Return (X, Y) of the center of cell containing provided text 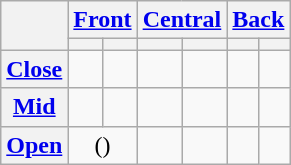
() (102, 145)
Open (34, 145)
Central (182, 20)
Close (34, 69)
Back (258, 20)
Front (102, 20)
Mid (34, 107)
